Return (x, y) of the center of cell containing provided text 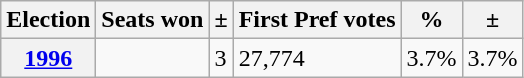
Election (48, 20)
Seats won (152, 20)
3 (221, 58)
First Pref votes (317, 20)
27,774 (317, 58)
1996 (48, 58)
% (432, 20)
